Pinpoint the cell where the given text exists, returning its [X, Y] midpoint coordinate. 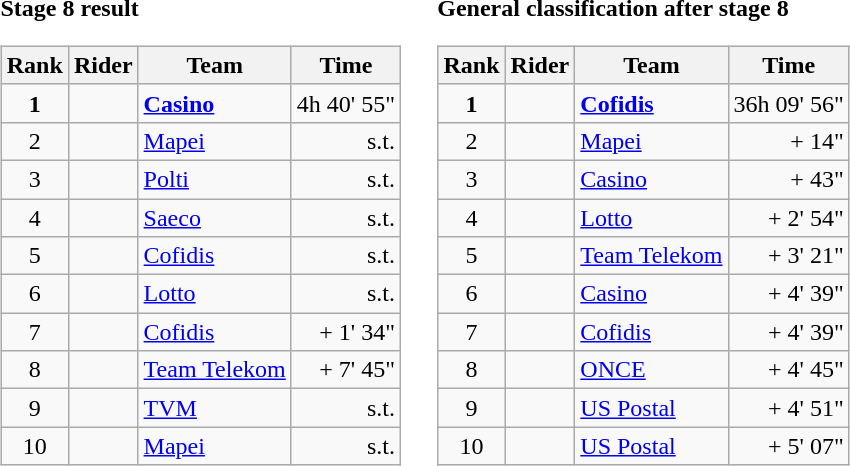
36h 09' 56" [788, 103]
4h 40' 55" [346, 103]
+ 43" [788, 179]
+ 7' 45" [346, 370]
TVM [214, 408]
+ 2' 54" [788, 217]
+ 4' 51" [788, 408]
Polti [214, 179]
+ 3' 21" [788, 256]
+ 1' 34" [346, 332]
+ 5' 07" [788, 446]
+ 4' 45" [788, 370]
+ 14" [788, 141]
ONCE [652, 370]
Saeco [214, 217]
